Locate the cell with the specified text and output its (x, y) center coordinate. 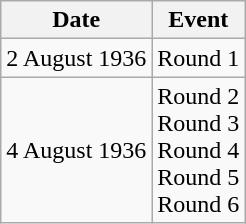
Round 1 (198, 58)
Round 2Round 3Round 4Round 5Round 6 (198, 150)
Event (198, 20)
2 August 1936 (76, 58)
Date (76, 20)
4 August 1936 (76, 150)
